Pinpoint the cell where the given text exists, returning its [x, y] midpoint coordinate. 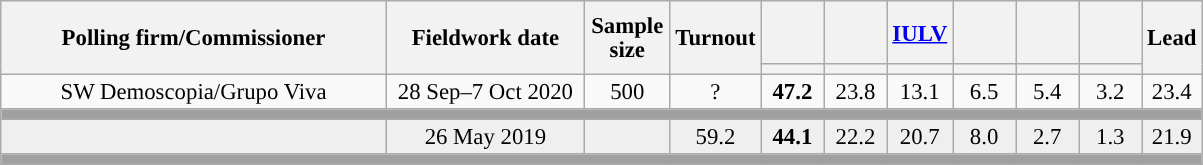
5.4 [1048, 92]
Fieldwork date [485, 38]
2.7 [1048, 138]
1.3 [1110, 138]
20.7 [920, 138]
Sample size [627, 38]
Polling firm/Commissioner [194, 38]
Turnout [716, 38]
44.1 [792, 138]
59.2 [716, 138]
Lead [1172, 38]
21.9 [1172, 138]
23.4 [1172, 92]
SW Demoscopia/Grupo Viva [194, 92]
23.8 [856, 92]
28 Sep–7 Oct 2020 [485, 92]
8.0 [984, 138]
13.1 [920, 92]
500 [627, 92]
3.2 [1110, 92]
? [716, 92]
6.5 [984, 92]
47.2 [792, 92]
26 May 2019 [485, 138]
22.2 [856, 138]
IULV [920, 32]
